Scan for the cell matching the given text and deliver its [X, Y] coordinate at center. 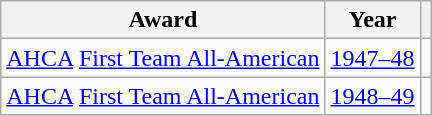
1948–49 [372, 96]
Award [163, 20]
1947–48 [372, 58]
Year [372, 20]
